Provide the (X, Y) coordinate of the cell's center where the given text is located.  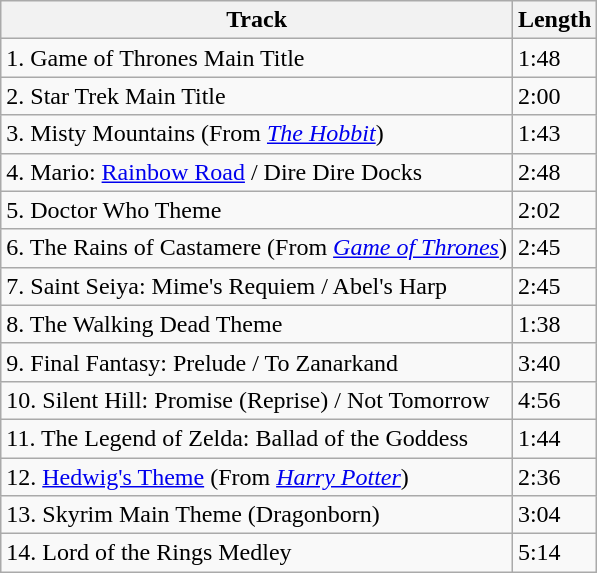
4:56 (554, 400)
Length (554, 20)
8. The Walking Dead Theme (257, 324)
Track (257, 20)
14. Lord of the Rings Medley (257, 553)
2:00 (554, 96)
3:04 (554, 515)
1:48 (554, 58)
3. Misty Mountains (From The Hobbit) (257, 134)
6. The Rains of Castamere (From Game of Thrones) (257, 248)
1:44 (554, 438)
7. Saint Seiya: Mime's Requiem / Abel's Harp (257, 286)
12. Hedwig's Theme (From Harry Potter) (257, 477)
1:38 (554, 324)
2:36 (554, 477)
1. Game of Thrones Main Title (257, 58)
1:43 (554, 134)
11. The Legend of Zelda: Ballad of the Goddess (257, 438)
2:48 (554, 172)
13. Skyrim Main Theme (Dragonborn) (257, 515)
2. Star Trek Main Title (257, 96)
2:02 (554, 210)
4. Mario: Rainbow Road / Dire Dire Docks (257, 172)
10. Silent Hill: Promise (Reprise) / Not Tomorrow (257, 400)
3:40 (554, 362)
5. Doctor Who Theme (257, 210)
5:14 (554, 553)
9. Final Fantasy: Prelude / To Zanarkand (257, 362)
